Identify which cell holds the provided text, then report its [x, y] central coordinate. 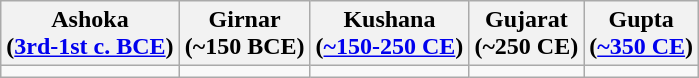
Kushana(~150-250 CE) [390, 34]
Gupta(~350 CE) [642, 34]
Gujarat(~250 CE) [526, 34]
Ashoka(3rd-1st c. BCE) [90, 34]
Girnar(~150 BCE) [244, 34]
